Extract the (X, Y) coordinate from the center of the cell holding the provided text.  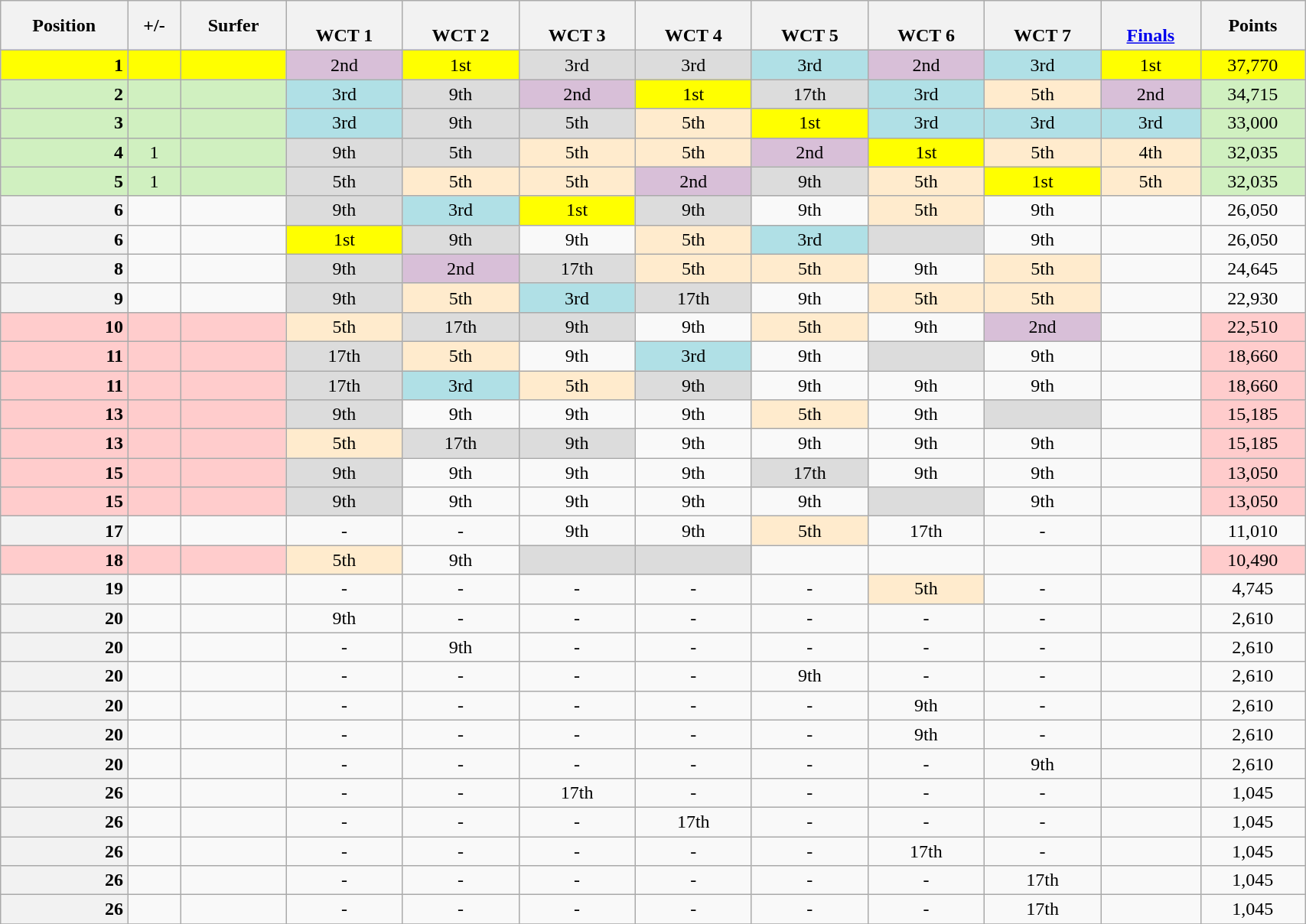
WCT 2 (461, 26)
10 (64, 327)
10,490 (1253, 560)
WCT 4 (693, 26)
34,715 (1253, 94)
17 (64, 531)
3 (64, 123)
22,930 (1253, 298)
24,645 (1253, 268)
4 (64, 152)
8 (64, 268)
33,000 (1253, 123)
9 (64, 298)
22,510 (1253, 327)
5 (64, 181)
+/- (155, 26)
Finals (1151, 26)
19 (64, 589)
Points (1253, 26)
WCT 3 (577, 26)
37,770 (1253, 65)
Surfer (233, 26)
4th (1151, 152)
WCT 5 (809, 26)
18 (64, 560)
2 (64, 94)
WCT 1 (344, 26)
4,745 (1253, 589)
11,010 (1253, 531)
Position (64, 26)
WCT 6 (926, 26)
WCT 7 (1043, 26)
